Identify which cell holds the provided text, then report its [X, Y] central coordinate. 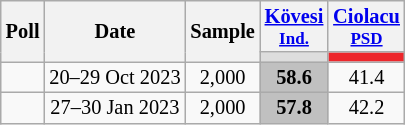
58.6 [294, 78]
CiolacuPSD [366, 26]
57.8 [294, 108]
27–30 Jan 2023 [114, 108]
41.4 [366, 78]
KövesiInd. [294, 26]
42.2 [366, 108]
Poll [23, 30]
20–29 Oct 2023 [114, 78]
Sample [222, 30]
Date [114, 30]
